Scan for the cell matching the given text and deliver its (X, Y) coordinate at center. 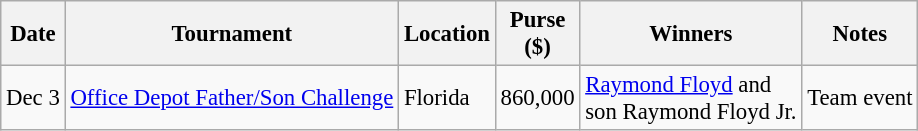
Dec 3 (33, 98)
Notes (860, 34)
Raymond Floyd andson Raymond Floyd Jr. (691, 98)
Tournament (232, 34)
Florida (448, 98)
Team event (860, 98)
Location (448, 34)
Purse($) (538, 34)
Office Depot Father/Son Challenge (232, 98)
Winners (691, 34)
Date (33, 34)
860,000 (538, 98)
